Return the (x, y) coordinate for the center point of the cell that contains the specified text.  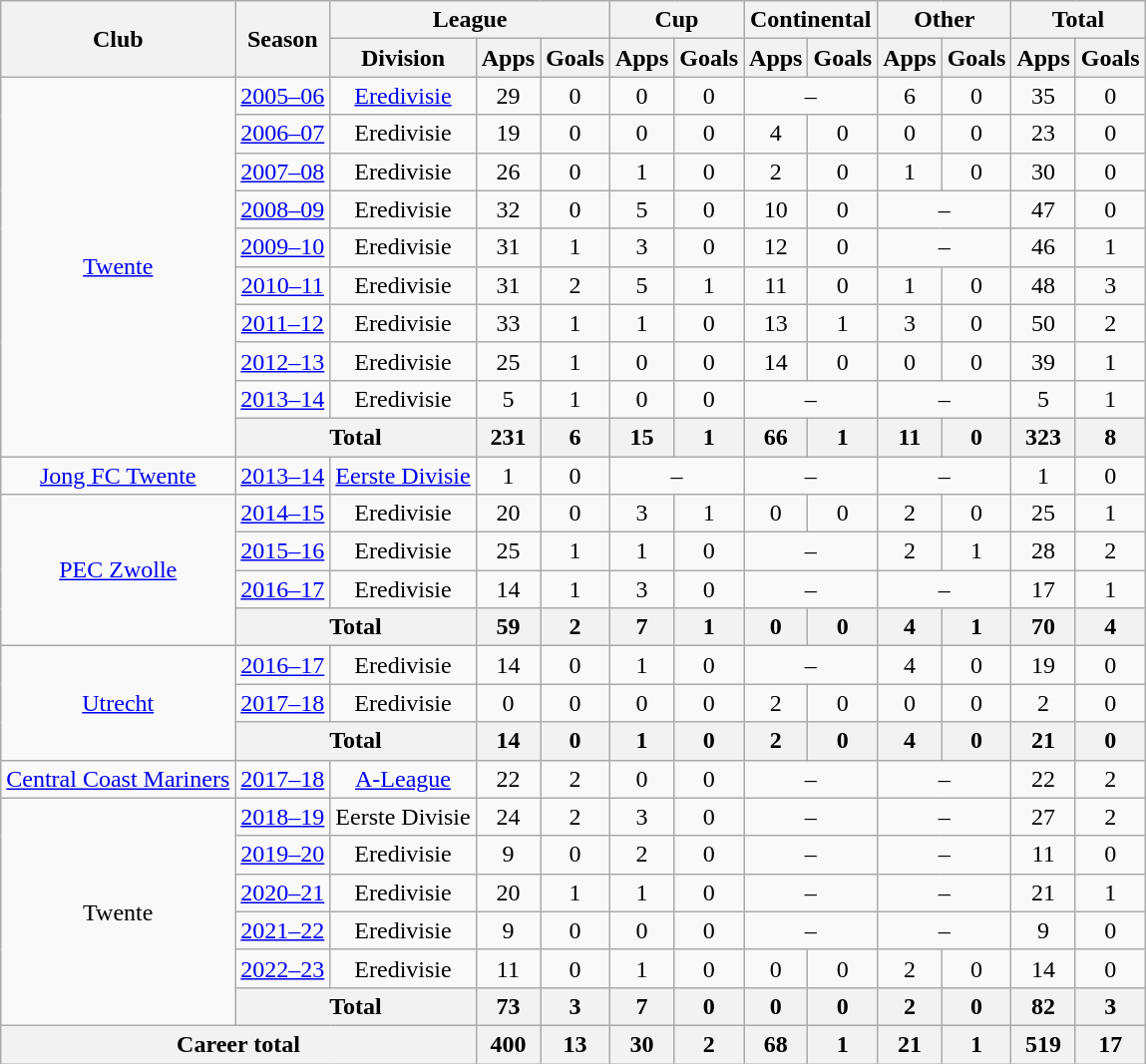
Utrecht (118, 703)
2007–08 (283, 172)
59 (508, 627)
26 (508, 172)
Central Coast Mariners (118, 779)
A-League (403, 779)
2019–20 (283, 855)
2006–07 (283, 134)
68 (776, 1044)
519 (1043, 1044)
47 (1043, 209)
82 (1043, 1006)
2012–13 (283, 361)
Division (403, 58)
50 (1043, 323)
66 (776, 437)
2011–12 (283, 323)
2014–15 (283, 514)
2008–09 (283, 209)
10 (776, 209)
400 (508, 1044)
33 (508, 323)
15 (641, 437)
46 (1043, 247)
48 (1043, 285)
Other (945, 20)
8 (1110, 437)
2010–11 (283, 285)
Season (283, 39)
23 (1043, 134)
28 (1043, 551)
2005–06 (283, 96)
231 (508, 437)
PEC Zwolle (118, 570)
39 (1043, 361)
Career total (238, 1044)
2009–10 (283, 247)
12 (776, 247)
2020–21 (283, 892)
League (471, 20)
2021–22 (283, 930)
27 (1043, 817)
32 (508, 209)
35 (1043, 96)
73 (508, 1006)
2022–23 (283, 968)
70 (1043, 627)
323 (1043, 437)
29 (508, 96)
Cup (676, 20)
Jong FC Twente (118, 476)
2018–19 (283, 817)
24 (508, 817)
2015–16 (283, 551)
Club (118, 39)
Continental (811, 20)
